From the cell containing the given text, extract its center point as [X, Y] coordinate. 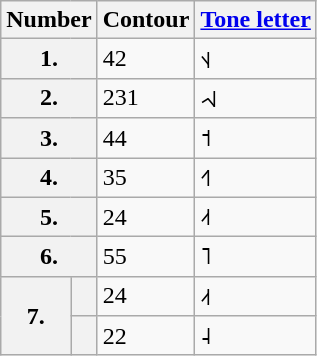
˥ [256, 257]
6. [49, 257]
Contour [146, 20]
42 [146, 59]
7. [36, 316]
1. [49, 59]
˨ [256, 336]
231 [146, 98]
55 [146, 257]
Number [49, 20]
˦˨ [256, 59]
3. [49, 138]
5. [49, 217]
22 [146, 336]
˦ [256, 138]
2. [49, 98]
˧˥ [256, 178]
Tone letter [256, 20]
44 [146, 138]
4. [49, 178]
˨˧˩ [256, 98]
35 [146, 178]
